Pinpoint the cell where the given text exists, returning its [x, y] midpoint coordinate. 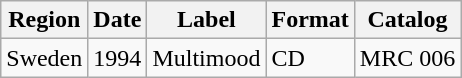
1994 [118, 58]
Date [118, 20]
CD [310, 58]
Multimood [206, 58]
MRC 006 [407, 58]
Catalog [407, 20]
Format [310, 20]
Label [206, 20]
Sweden [44, 58]
Region [44, 20]
